Return [X, Y] of the center of cell containing provided text 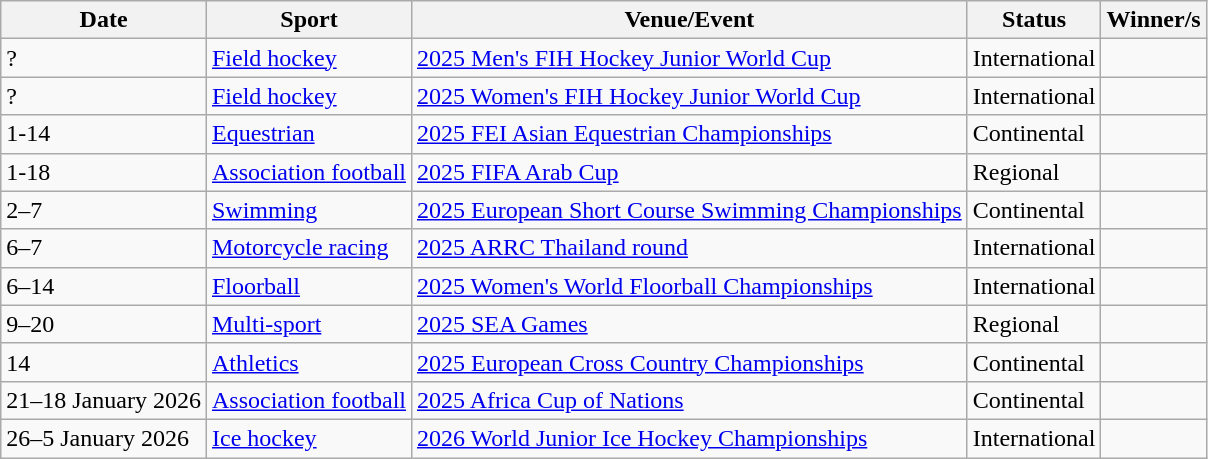
Date [104, 20]
Floorball [308, 286]
2025 Women's FIH Hockey Junior World Cup [689, 96]
6–7 [104, 248]
1-14 [104, 134]
1-18 [104, 172]
2025 European Cross Country Championships [689, 362]
Equestrian [308, 134]
2–7 [104, 210]
Sport [308, 20]
Winner/s [1154, 20]
Venue/Event [689, 20]
2025 Men's FIH Hockey Junior World Cup [689, 58]
26–5 January 2026 [104, 438]
Ice hockey [308, 438]
Multi-sport [308, 324]
Motorcycle racing [308, 248]
14 [104, 362]
Swimming [308, 210]
2025 European Short Course Swimming Championships [689, 210]
2025 ARRC Thailand round [689, 248]
2025 FIFA Arab Cup [689, 172]
2025 SEA Games [689, 324]
9–20 [104, 324]
Athletics [308, 362]
2025 Women's World Floorball Championships [689, 286]
21–18 January 2026 [104, 400]
2025 FEI Asian Equestrian Championships [689, 134]
2025 Africa Cup of Nations [689, 400]
6–14 [104, 286]
Status [1034, 20]
2026 World Junior Ice Hockey Championships [689, 438]
